Determine the [X, Y] coordinate at the center of the cell enclosing the given text.  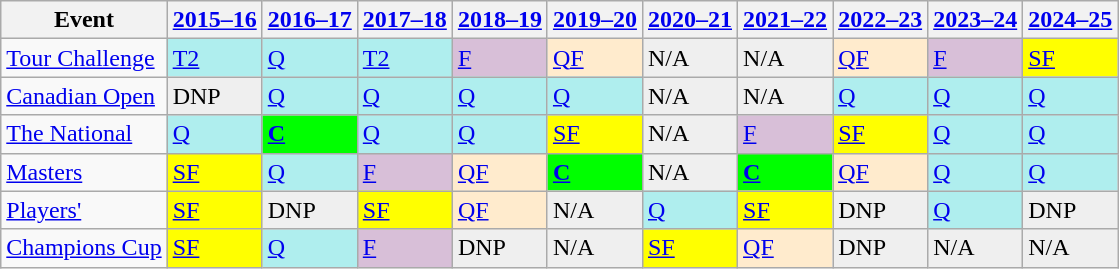
2017–18 [404, 20]
2015–16 [214, 20]
2016–17 [310, 20]
Masters [84, 172]
2021–22 [786, 20]
2023–24 [976, 20]
2019–20 [594, 20]
2018–19 [500, 20]
2020–21 [690, 20]
Canadian Open [84, 96]
Champions Cup [84, 248]
The National [84, 134]
Tour Challenge [84, 58]
2022–23 [880, 20]
Event [84, 20]
2024–25 [1070, 20]
Players' [84, 210]
